For the text-containing cell, return its midpoint in [X, Y] coordinate format. 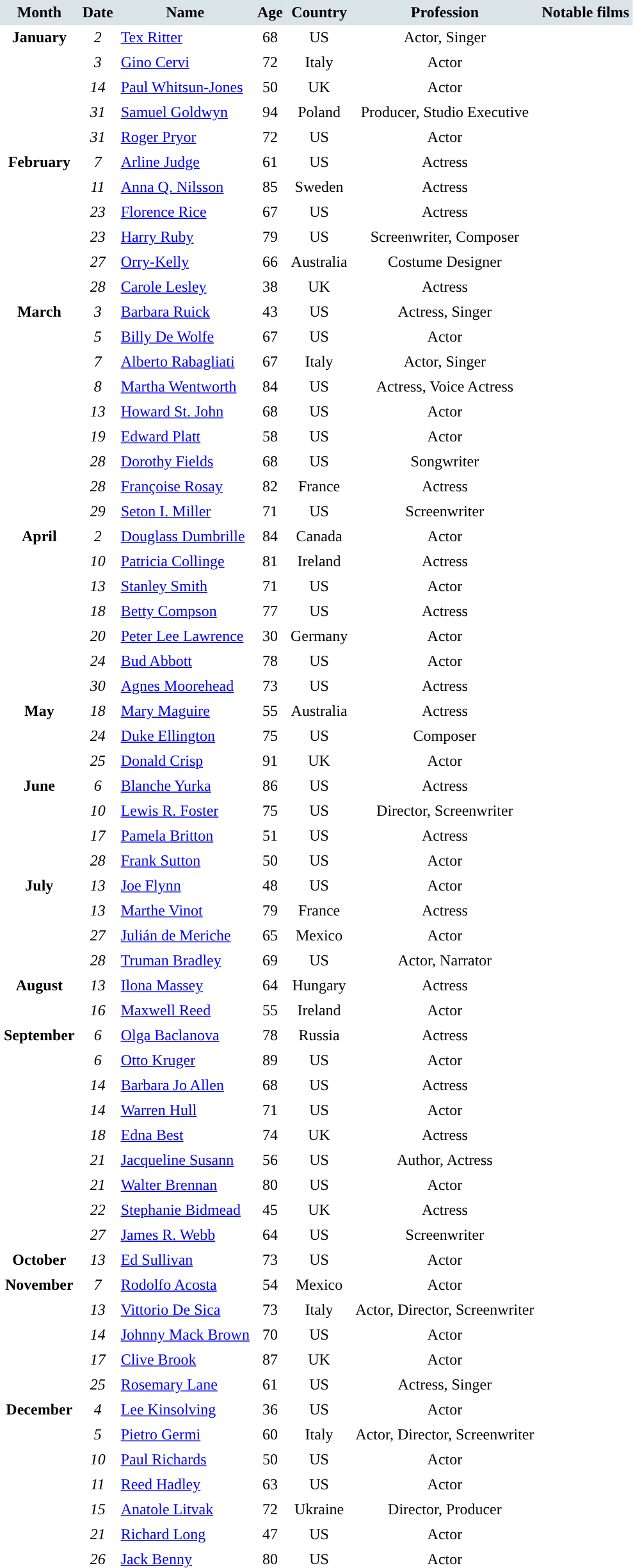
Songwriter [444, 462]
48 [270, 885]
Richard Long [186, 1534]
October [40, 1260]
Pamela Britton [186, 835]
Johnny Mack Brown [186, 1334]
Joe Flynn [186, 885]
Clive Brook [186, 1360]
January [40, 87]
Betty Compson [186, 612]
Alberto Rabagliati [186, 362]
Bud Abbott [186, 661]
Author, Actress [444, 1160]
Patricia Collinge [186, 562]
Billy De Wolfe [186, 337]
80 [270, 1185]
Costume Designer [444, 262]
43 [270, 312]
Douglass Dumbrille [186, 536]
Reed Hadley [186, 1484]
Director, Screenwriter [444, 811]
Barbara Jo Allen [186, 1085]
Frank Sutton [186, 861]
Edna Best [186, 1135]
Seton I. Miller [186, 512]
Arline Judge [186, 162]
36 [270, 1410]
Rodolfo Acosta [186, 1285]
87 [270, 1360]
Duke Ellington [186, 736]
Stanley Smith [186, 586]
82 [270, 486]
August [40, 998]
Month [40, 13]
Roger Pryor [186, 137]
20 [98, 636]
Olga Baclanova [186, 1035]
Donald Crisp [186, 761]
29 [98, 512]
56 [270, 1160]
Truman Bradley [186, 961]
May [40, 736]
Vittorio De Sica [186, 1310]
July [40, 911]
Walter Brennan [186, 1185]
James R. Webb [186, 1235]
60 [270, 1434]
Hungary [319, 985]
Poland [319, 113]
Edward Platt [186, 436]
Profession [444, 13]
February [40, 225]
70 [270, 1334]
Maxwell Reed [186, 1011]
Florence Rice [186, 212]
Paul Richards [186, 1460]
Blanche Yurka [186, 786]
Country [319, 13]
66 [270, 262]
Françoise Rosay [186, 486]
Stephanie Bidmead [186, 1210]
65 [270, 935]
Barbara Ruick [186, 312]
Martha Wentworth [186, 386]
38 [270, 287]
8 [98, 386]
Canada [319, 536]
Tex Ritter [186, 37]
94 [270, 113]
Warren Hull [186, 1111]
54 [270, 1285]
Ed Sullivan [186, 1260]
Name [186, 13]
Screenwriter, Composer [444, 237]
Russia [319, 1035]
47 [270, 1534]
Jacqueline Susann [186, 1160]
69 [270, 961]
22 [98, 1210]
58 [270, 436]
Pietro Germi [186, 1434]
77 [270, 612]
Age [270, 13]
Producer, Studio Executive [444, 113]
4 [98, 1410]
Anna Q. Nilsson [186, 187]
Carole Lesley [186, 287]
Dorothy Fields [186, 462]
Otto Kruger [186, 1061]
Lewis R. Foster [186, 811]
Paul Whitsun-Jones [186, 87]
81 [270, 562]
Actress, Voice Actress [444, 386]
Mary Maguire [186, 711]
November [40, 1334]
Composer [444, 736]
Date [98, 13]
Actor, Narrator [444, 961]
74 [270, 1135]
Marthe Vinot [186, 911]
Agnes Moorehead [186, 686]
Ukraine [319, 1510]
91 [270, 761]
19 [98, 436]
Orry-Kelly [186, 262]
Rosemary Lane [186, 1384]
89 [270, 1061]
April [40, 612]
September [40, 1135]
16 [98, 1011]
Ilona Massey [186, 985]
Howard St. John [186, 412]
March [40, 412]
86 [270, 786]
Samuel Goldwyn [186, 113]
51 [270, 835]
15 [98, 1510]
Lee Kinsolving [186, 1410]
Germany [319, 636]
45 [270, 1210]
Peter Lee Lawrence [186, 636]
Director, Producer [444, 1510]
Harry Ruby [186, 237]
Sweden [319, 187]
Gino Cervi [186, 63]
June [40, 823]
85 [270, 187]
63 [270, 1484]
Anatole Litvak [186, 1510]
Julián de Meriche [186, 935]
